Output the [x, y] coordinate of the center of the cell containing the given text.  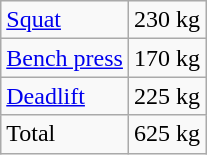
Bench press [65, 58]
170 kg [166, 58]
625 kg [166, 134]
Total [65, 134]
Squat [65, 20]
230 kg [166, 20]
225 kg [166, 96]
Deadlift [65, 96]
